Pinpoint the cell where the given text exists, returning its (X, Y) midpoint coordinate. 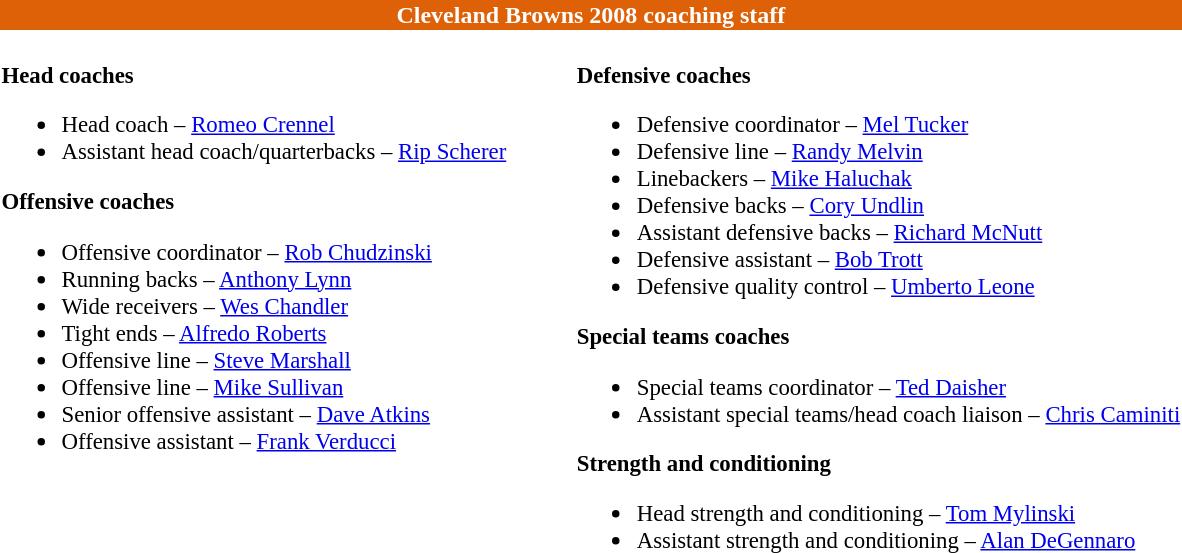
Cleveland Browns 2008 coaching staff (591, 15)
